Search for the cell housing the specified text and yield its [X, Y] center coordinate. 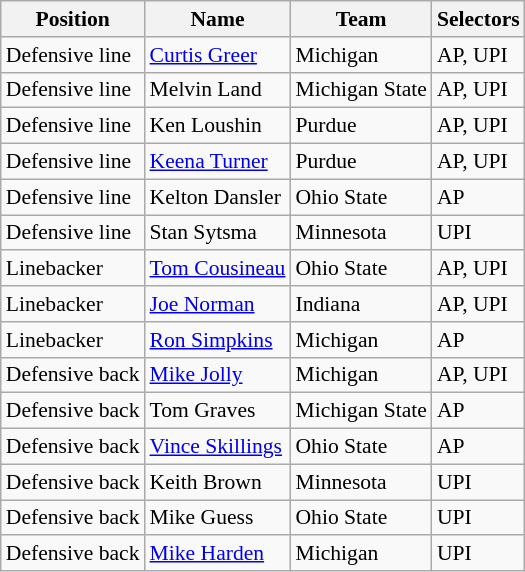
Curtis Greer [218, 55]
Vince Skillings [218, 447]
Mike Jolly [218, 375]
Selectors [478, 19]
Stan Sytsma [218, 233]
Team [360, 19]
Keena Turner [218, 162]
Ken Loushin [218, 126]
Joe Norman [218, 304]
Kelton Dansler [218, 197]
Name [218, 19]
Melvin Land [218, 90]
Mike Guess [218, 518]
Keith Brown [218, 482]
Position [73, 19]
Indiana [360, 304]
Mike Harden [218, 554]
Ron Simpkins [218, 340]
Tom Cousineau [218, 269]
Tom Graves [218, 411]
